Locate the cell with the specified text and output its (X, Y) center coordinate. 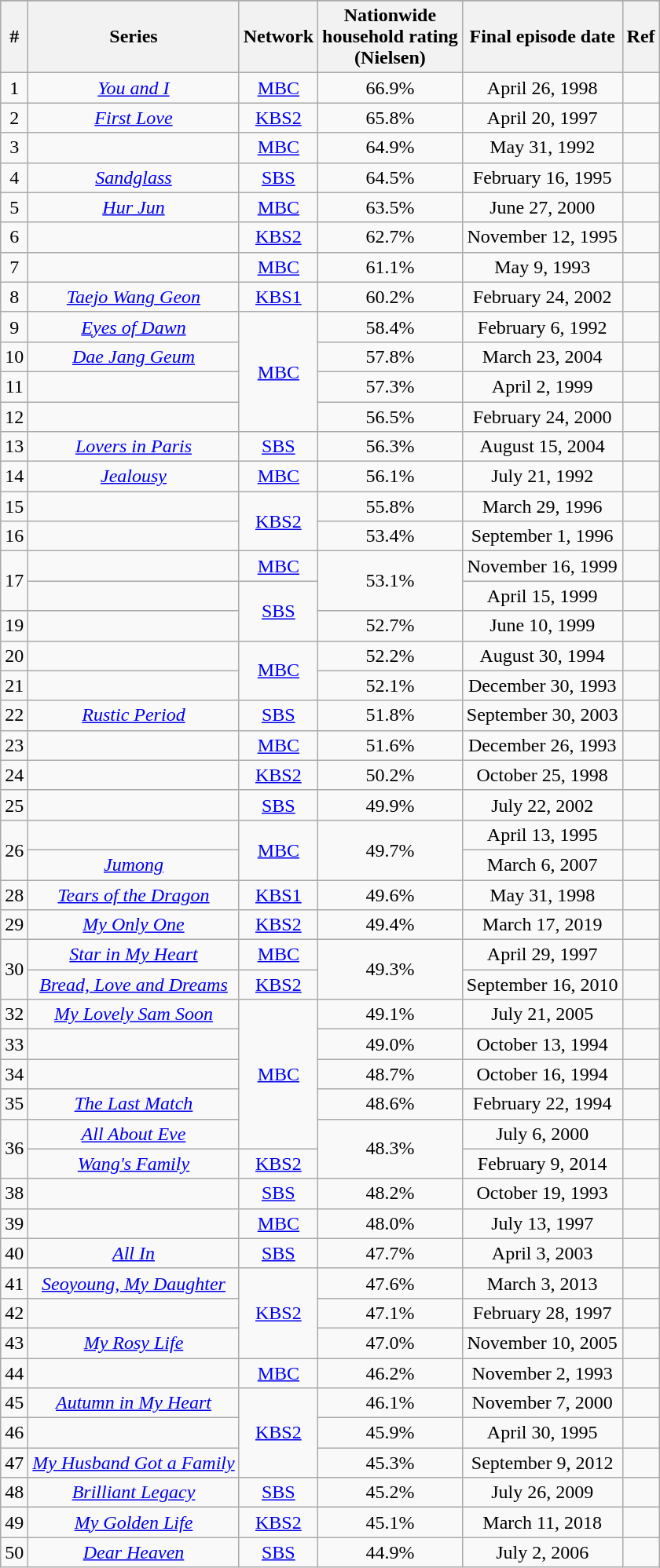
3 (14, 148)
45.2% (390, 1493)
July 21, 2005 (542, 1014)
25 (14, 805)
Eyes of Dawn (134, 327)
26 (14, 850)
52.7% (390, 626)
9 (14, 327)
Ref (641, 37)
44 (14, 1373)
Rustic Period (134, 715)
47.0% (390, 1343)
15 (14, 506)
24 (14, 775)
8 (14, 297)
46 (14, 1433)
My Lovely Sam Soon (134, 1014)
45 (14, 1403)
35 (14, 1104)
March 3, 2013 (542, 1283)
Dear Heaven (134, 1552)
# (14, 37)
April 2, 1999 (542, 386)
38 (14, 1193)
July 2, 2006 (542, 1552)
61.1% (390, 267)
7 (14, 267)
20 (14, 656)
48.7% (390, 1074)
40 (14, 1253)
23 (14, 745)
September 16, 2010 (542, 985)
February 28, 1997 (542, 1313)
April 29, 1997 (542, 955)
45.1% (390, 1522)
52.2% (390, 656)
32 (14, 1014)
Nationwidehousehold rating(Nielsen) (390, 37)
May 31, 1998 (542, 894)
21 (14, 685)
49.1% (390, 1014)
66.9% (390, 88)
56.1% (390, 477)
46.2% (390, 1373)
February 24, 2000 (542, 417)
Taejo Wang Geon (134, 297)
My Rosy Life (134, 1343)
52.1% (390, 685)
April 30, 1995 (542, 1433)
6 (14, 237)
49.0% (390, 1044)
April 13, 1995 (542, 835)
16 (14, 536)
5 (14, 207)
47.7% (390, 1253)
47.6% (390, 1283)
48.3% (390, 1149)
Jealousy (134, 477)
45.3% (390, 1463)
November 2, 1993 (542, 1373)
February 9, 2014 (542, 1164)
49.9% (390, 805)
June 10, 1999 (542, 626)
August 15, 2004 (542, 447)
48.6% (390, 1104)
September 1, 1996 (542, 536)
51.8% (390, 715)
Tears of the Dragon (134, 894)
29 (14, 925)
53.4% (390, 536)
49.6% (390, 894)
My Only One (134, 925)
33 (14, 1044)
July 26, 2009 (542, 1493)
First Love (134, 118)
46.1% (390, 1403)
Bread, Love and Dreams (134, 985)
51.6% (390, 745)
64.5% (390, 177)
50.2% (390, 775)
All About Eve (134, 1134)
July 21, 1992 (542, 477)
4 (14, 177)
45.9% (390, 1433)
49.4% (390, 925)
October 16, 1994 (542, 1074)
28 (14, 894)
58.4% (390, 327)
Wang's Family (134, 1164)
Hur Jun (134, 207)
February 22, 1994 (542, 1104)
March 23, 2004 (542, 356)
14 (14, 477)
My Golden Life (134, 1522)
You and I (134, 88)
April 3, 2003 (542, 1253)
February 6, 1992 (542, 327)
May 9, 1993 (542, 267)
63.5% (390, 207)
34 (14, 1074)
April 26, 1998 (542, 88)
April 20, 1997 (542, 118)
June 27, 2000 (542, 207)
53.1% (390, 581)
November 16, 1999 (542, 566)
March 29, 1996 (542, 506)
Autumn in My Heart (134, 1403)
November 12, 1995 (542, 237)
March 6, 2007 (542, 864)
March 17, 2019 (542, 925)
55.8% (390, 506)
43 (14, 1343)
64.9% (390, 148)
My Husband Got a Family (134, 1463)
April 15, 1999 (542, 596)
60.2% (390, 297)
49.3% (390, 970)
October 25, 1998 (542, 775)
All In (134, 1253)
19 (14, 626)
50 (14, 1552)
May 31, 1992 (542, 148)
47.1% (390, 1313)
Series (134, 37)
62.7% (390, 237)
November 7, 2000 (542, 1403)
11 (14, 386)
13 (14, 447)
44.9% (390, 1552)
Seoyoung, My Daughter (134, 1283)
Final episode date (542, 37)
56.5% (390, 417)
July 13, 1997 (542, 1223)
The Last Match (134, 1104)
47 (14, 1463)
42 (14, 1313)
Dae Jang Geum (134, 356)
1 (14, 88)
September 9, 2012 (542, 1463)
17 (14, 581)
30 (14, 970)
2 (14, 118)
65.8% (390, 118)
22 (14, 715)
56.3% (390, 447)
October 13, 1994 (542, 1044)
February 24, 2002 (542, 297)
57.8% (390, 356)
36 (14, 1149)
41 (14, 1283)
November 10, 2005 (542, 1343)
48 (14, 1493)
July 22, 2002 (542, 805)
March 11, 2018 (542, 1522)
Brilliant Legacy (134, 1493)
Jumong (134, 864)
Lovers in Paris (134, 447)
October 19, 1993 (542, 1193)
48.0% (390, 1223)
49 (14, 1522)
Network (278, 37)
48.2% (390, 1193)
December 30, 1993 (542, 685)
39 (14, 1223)
12 (14, 417)
Star in My Heart (134, 955)
February 16, 1995 (542, 177)
July 6, 2000 (542, 1134)
August 30, 1994 (542, 656)
Sandglass (134, 177)
57.3% (390, 386)
December 26, 1993 (542, 745)
September 30, 2003 (542, 715)
10 (14, 356)
49.7% (390, 850)
